For the text-containing cell, return its midpoint in [X, Y] coordinate format. 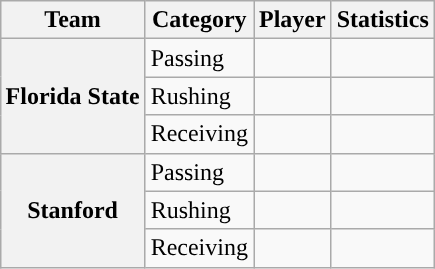
Florida State [72, 96]
Stanford [72, 210]
Player [293, 20]
Team [72, 20]
Category [199, 20]
Statistics [382, 20]
